Return the (X, Y) coordinate for the center point of the cell that contains the specified text.  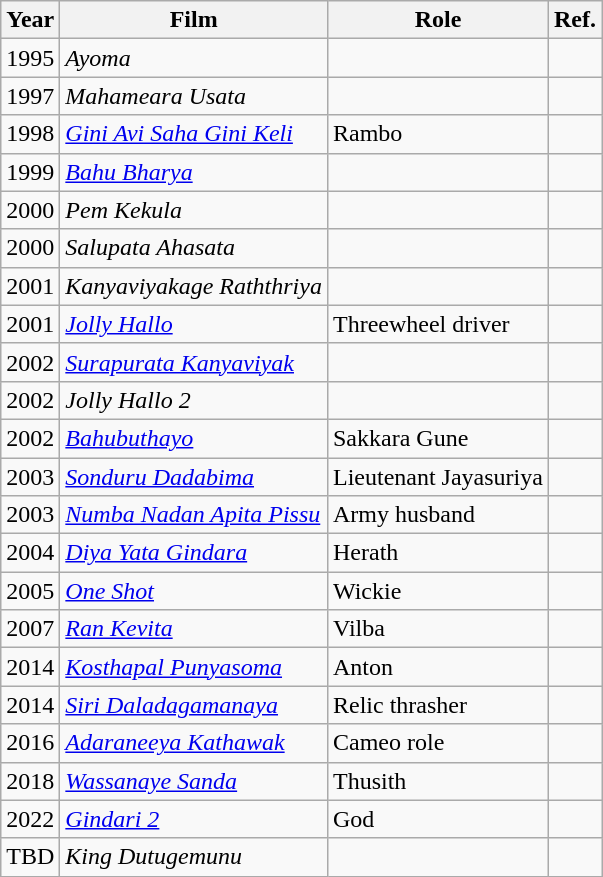
2005 (30, 591)
2004 (30, 553)
Pem Kekula (194, 210)
Cameo role (438, 743)
God (438, 819)
Role (438, 20)
Bahu Bharya (194, 172)
Diya Yata Gindara (194, 553)
Herath (438, 553)
2022 (30, 819)
1995 (30, 58)
Year (30, 20)
1997 (30, 96)
2016 (30, 743)
Sonduru Dadabima (194, 477)
TBD (30, 857)
Gindari 2 (194, 819)
Army husband (438, 515)
Siri Daladagamanaya (194, 705)
Ref. (574, 20)
Gini Avi Saha Gini Keli (194, 134)
Wassanaye Sanda (194, 781)
2007 (30, 629)
Anton (438, 667)
Wickie (438, 591)
Vilba (438, 629)
One Shot (194, 591)
Surapurata Kanyaviyak (194, 362)
Ayoma (194, 58)
Sakkara Gune (438, 438)
Threewheel driver (438, 324)
Mahameara Usata (194, 96)
Ran Kevita (194, 629)
Kanyaviyakage Raththriya (194, 286)
King Dutugemunu (194, 857)
1999 (30, 172)
Kosthapal Punyasoma (194, 667)
Film (194, 20)
Adaraneeya Kathawak (194, 743)
Jolly Hallo (194, 324)
1998 (30, 134)
Thusith (438, 781)
Lieutenant Jayasuriya (438, 477)
2018 (30, 781)
Rambo (438, 134)
Relic thrasher (438, 705)
Numba Nadan Apita Pissu (194, 515)
Bahubuthayo (194, 438)
Salupata Ahasata (194, 248)
Jolly Hallo 2 (194, 400)
